Return (x, y) of the center of cell containing provided text 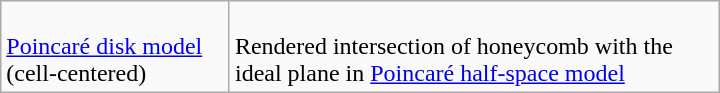
Rendered intersection of honeycomb with the ideal plane in Poincaré half-space model (474, 47)
Poincaré disk model (cell-centered) (116, 47)
